For the text-containing cell, return its midpoint in (X, Y) coordinate format. 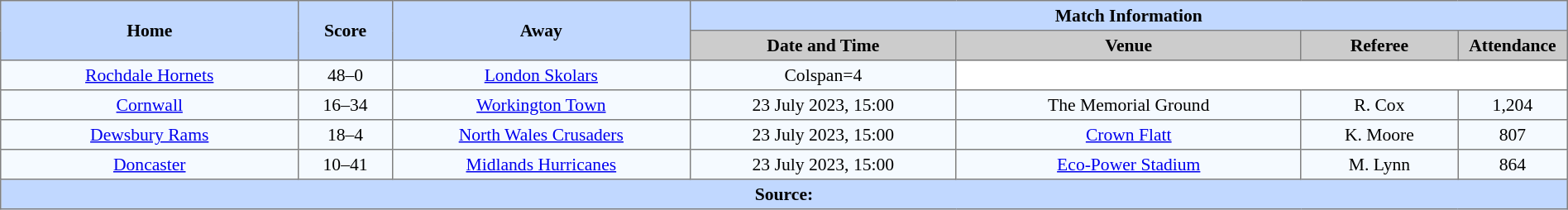
18–4 (346, 135)
Venue (1128, 45)
Crown Flatt (1128, 135)
48–0 (346, 75)
Source: (784, 194)
Eco-Power Stadium (1128, 165)
807 (1513, 135)
R. Cox (1379, 105)
10–41 (346, 165)
864 (1513, 165)
1,204 (1513, 105)
Cornwall (150, 105)
Score (346, 31)
Workington Town (541, 105)
Match Information (1128, 16)
Home (150, 31)
North Wales Crusaders (541, 135)
Attendance (1513, 45)
Doncaster (150, 165)
Colspan=4 (823, 75)
Referee (1379, 45)
London Skolars (541, 75)
16–34 (346, 105)
M. Lynn (1379, 165)
The Memorial Ground (1128, 105)
Dewsbury Rams (150, 135)
Rochdale Hornets (150, 75)
Away (541, 31)
K. Moore (1379, 135)
Midlands Hurricanes (541, 165)
Date and Time (823, 45)
